Scan for the cell matching the given text and deliver its (x, y) coordinate at center. 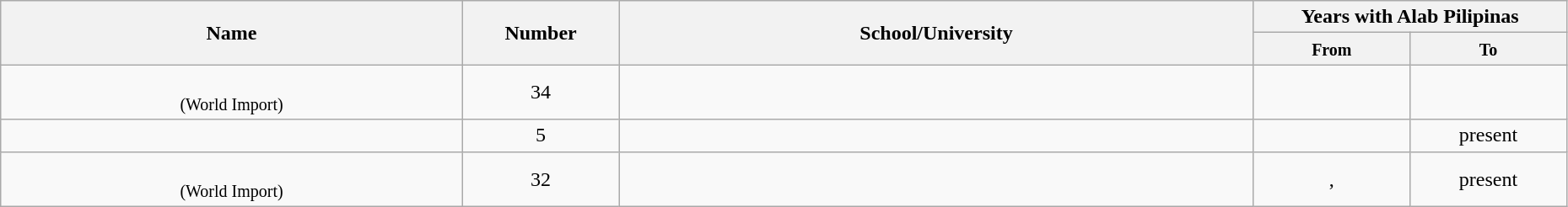
School/University (936, 33)
Number (541, 33)
32 (541, 178)
From (1332, 49)
Years with Alab Pilipinas (1410, 17)
To (1489, 49)
34 (541, 93)
5 (541, 135)
, (1332, 178)
Name (232, 33)
